Identify which cell holds the provided text, then report its (x, y) central coordinate. 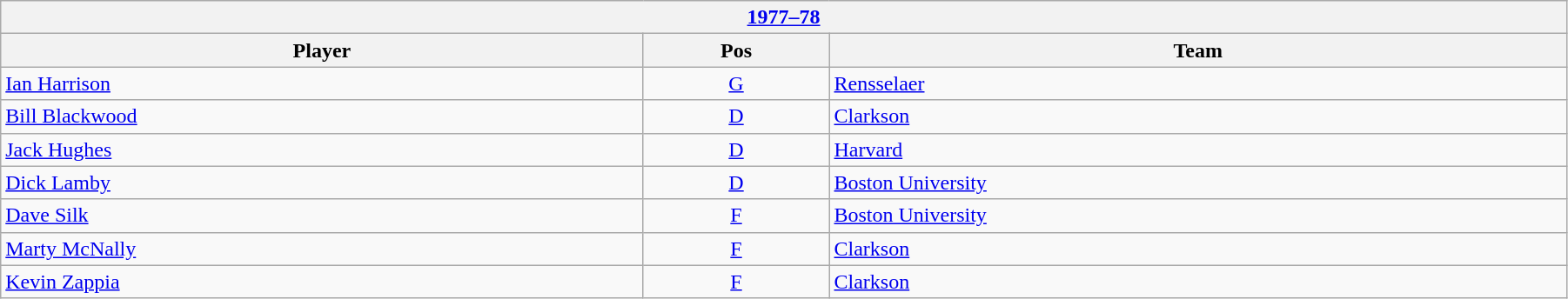
Bill Blackwood (322, 116)
Dick Lamby (322, 183)
Pos (736, 50)
Rensselaer (1197, 83)
Marty McNally (322, 249)
Kevin Zappia (322, 282)
Harvard (1197, 149)
G (736, 83)
Ian Harrison (322, 83)
1977–78 (784, 17)
Dave Silk (322, 216)
Jack Hughes (322, 149)
Team (1197, 50)
Player (322, 50)
